Identify which cell holds the provided text, then report its (x, y) central coordinate. 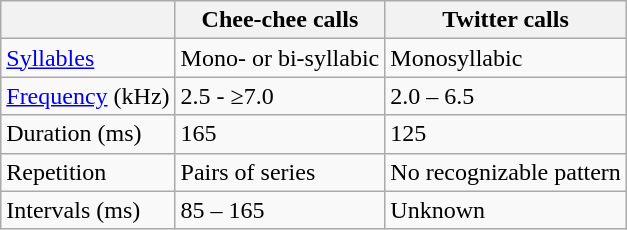
Frequency (kHz) (88, 96)
Intervals (ms) (88, 210)
Twitter calls (506, 20)
85 – 165 (280, 210)
Syllables (88, 58)
165 (280, 134)
2.0 – 6.5 (506, 96)
Mono- or bi-syllabic (280, 58)
125 (506, 134)
2.5 - ≥7.0 (280, 96)
Monosyllabic (506, 58)
Chee-chee calls (280, 20)
Unknown (506, 210)
Pairs of series (280, 172)
Repetition (88, 172)
No recognizable pattern (506, 172)
Duration (ms) (88, 134)
